Search for the cell housing the specified text and yield its [X, Y] center coordinate. 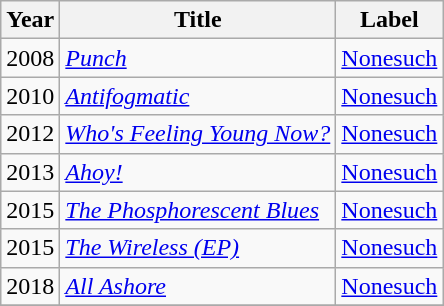
Label [390, 20]
Punch [198, 58]
Who's Feeling Young Now? [198, 134]
The Wireless (EP) [198, 248]
2018 [30, 286]
2013 [30, 172]
2012 [30, 134]
Ahoy! [198, 172]
2010 [30, 96]
Year [30, 20]
Title [198, 20]
The Phosphorescent Blues [198, 210]
Antifogmatic [198, 96]
2008 [30, 58]
All Ashore [198, 286]
